Identify which cell holds the provided text, then report its [x, y] central coordinate. 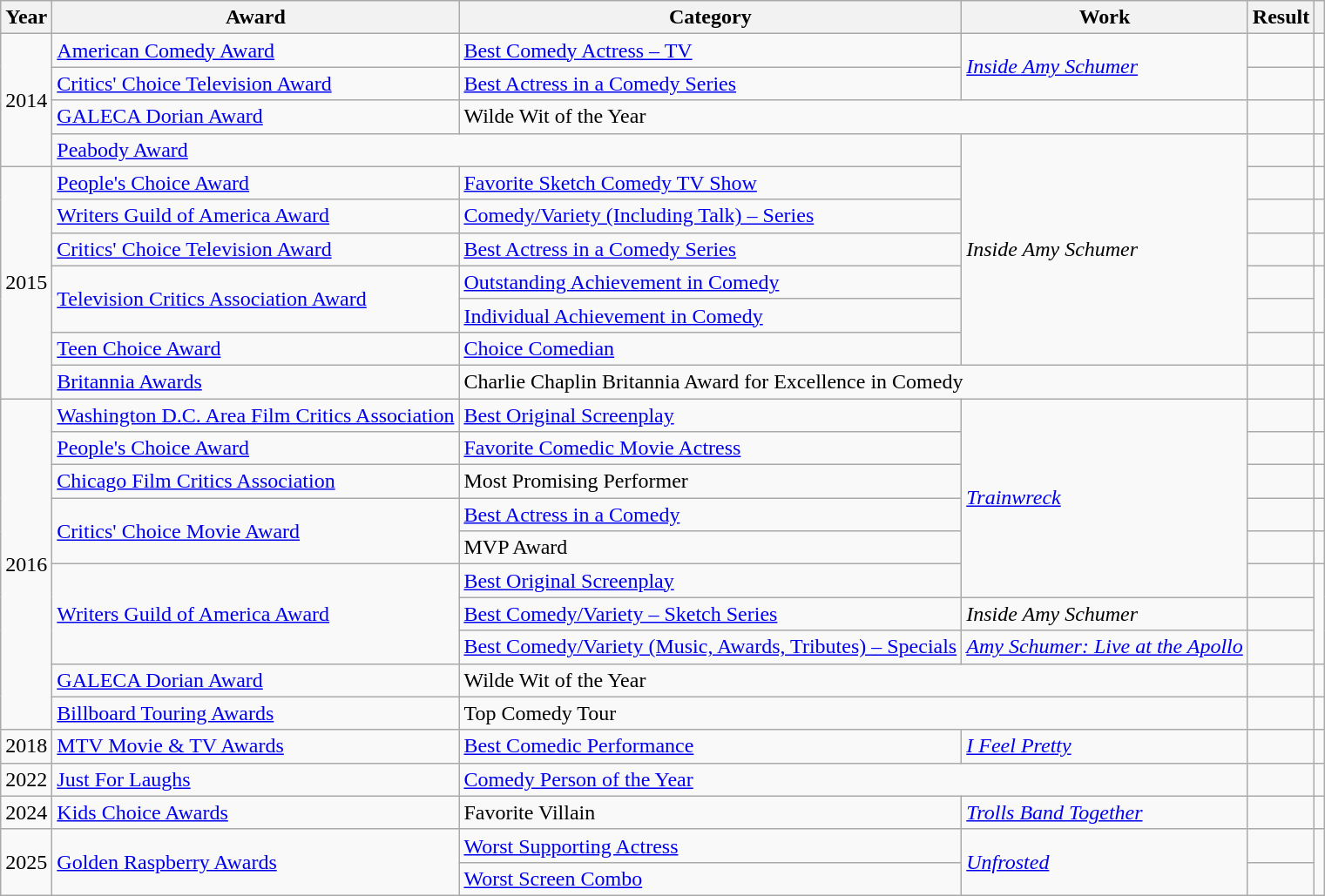
2015 [26, 282]
2024 [26, 812]
Britannia Awards [256, 381]
Golden Raspberry Awards [256, 862]
MVP Award [711, 548]
Charlie Chaplin Britannia Award for Excellence in Comedy [854, 381]
Teen Choice Award [256, 348]
Favorite Comedic Movie Actress [711, 448]
Award [256, 17]
American Comedy Award [256, 51]
MTV Movie & TV Awards [256, 746]
Washington D.C. Area Film Critics Association [256, 415]
Best Comedy/Variety (Music, Awards, Tributes) – Specials [711, 647]
2014 [26, 100]
Critics' Choice Movie Award [256, 531]
Favorite Villain [711, 812]
Category [711, 17]
I Feel Pretty [1105, 746]
Unfrosted [1105, 862]
2022 [26, 779]
Top Comedy Tour [854, 713]
Favorite Sketch Comedy TV Show [711, 183]
Worst Screen Combo [711, 879]
Outstanding Achievement in Comedy [711, 282]
2018 [26, 746]
Best Comedic Performance [711, 746]
Individual Achievement in Comedy [711, 315]
Amy Schumer: Live at the Apollo [1105, 647]
Best Comedy/Variety – Sketch Series [711, 614]
Most Promising Performer [711, 482]
Television Critics Association Award [256, 299]
Trolls Band Together [1105, 812]
Choice Comedian [854, 348]
2025 [26, 862]
Just For Laughs [256, 779]
Comedy/Variety (Including Talk) – Series [711, 216]
Best Comedy Actress – TV [711, 51]
Best Actress in a Comedy [711, 515]
Worst Supporting Actress [711, 845]
Billboard Touring Awards [256, 713]
Chicago Film Critics Association [256, 482]
Kids Choice Awards [256, 812]
Peabody Award [507, 150]
Comedy Person of the Year [854, 779]
Work [1105, 17]
2016 [26, 564]
Result [1281, 17]
Trainwreck [1105, 498]
Year [26, 17]
